Detect which cell encompasses the target text, then output its (X, Y) center coordinate. 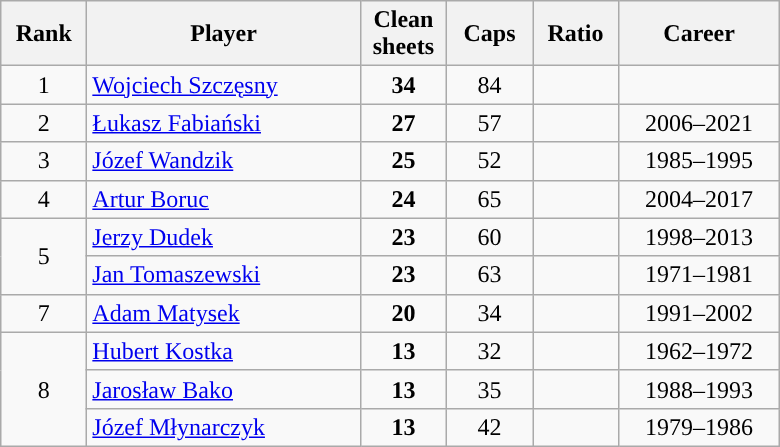
8 (44, 389)
Łukasz Fabiański (224, 123)
Career (700, 34)
2004–2017 (700, 199)
52 (489, 161)
1985–1995 (700, 161)
Józef Wandzik (224, 161)
Jarosław Bako (224, 389)
1 (44, 85)
1998–2013 (700, 237)
20 (403, 313)
60 (489, 237)
7 (44, 313)
Ratio (575, 34)
3 (44, 161)
Hubert Kostka (224, 351)
Rank (44, 34)
25 (403, 161)
5 (44, 256)
57 (489, 123)
63 (489, 275)
2006–2021 (700, 123)
42 (489, 427)
Jerzy Dudek (224, 237)
65 (489, 199)
27 (403, 123)
32 (489, 351)
Józef Młynarczyk (224, 427)
1991–2002 (700, 313)
Adam Matysek (224, 313)
Clean sheets (403, 34)
4 (44, 199)
Artur Boruc (224, 199)
24 (403, 199)
1962–1972 (700, 351)
Player (224, 34)
Wojciech Szczęsny (224, 85)
1979–1986 (700, 427)
2 (44, 123)
1971–1981 (700, 275)
1988–1993 (700, 389)
Jan Tomaszewski (224, 275)
84 (489, 85)
35 (489, 389)
Caps (489, 34)
